From the cell containing the given text, extract its center point as (x, y) coordinate. 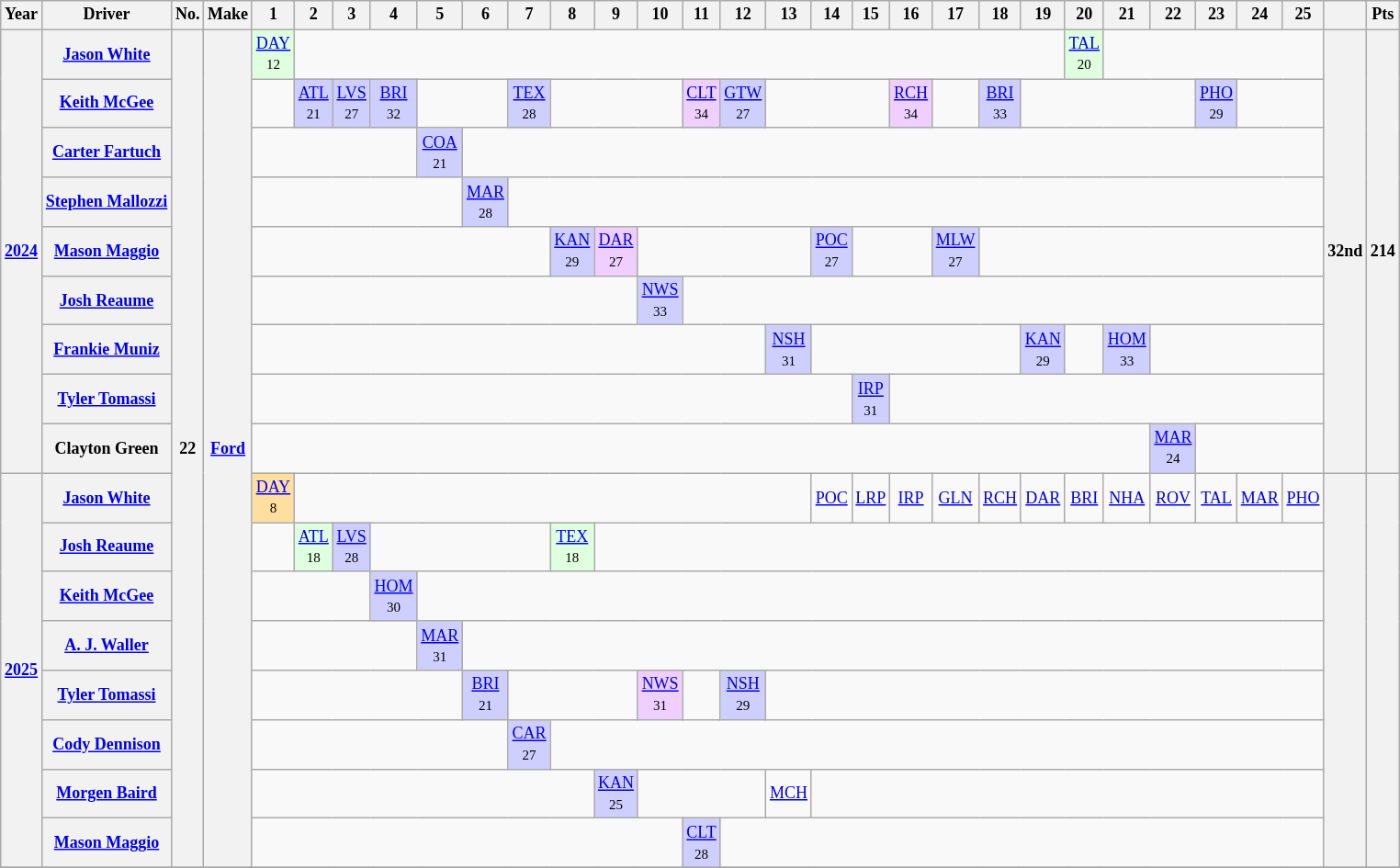
6 (486, 15)
MLW27 (955, 252)
ATL21 (313, 104)
DAR (1043, 498)
COA21 (440, 152)
15 (871, 15)
Make (228, 15)
BRI32 (393, 104)
BRI33 (1000, 104)
BRI21 (486, 695)
2025 (22, 671)
9 (616, 15)
LVS28 (351, 547)
23 (1216, 15)
11 (702, 15)
Morgen Baird (107, 794)
4 (393, 15)
Carter Fartuch (107, 152)
ROV (1173, 498)
1 (273, 15)
CAR27 (529, 744)
IRP31 (871, 400)
10 (660, 15)
PHO (1303, 498)
RCH (1000, 498)
ATL18 (313, 547)
8 (572, 15)
214 (1383, 252)
Pts (1383, 15)
A. J. Waller (107, 646)
7 (529, 15)
MAR31 (440, 646)
POC (831, 498)
CLT34 (702, 104)
LVS27 (351, 104)
Year (22, 15)
24 (1259, 15)
RCH34 (911, 104)
2 (313, 15)
LRP (871, 498)
DAY12 (273, 54)
Stephen Mallozzi (107, 202)
32nd (1345, 252)
Frankie Muniz (107, 350)
MAR24 (1173, 448)
5 (440, 15)
Ford (228, 448)
TEX18 (572, 547)
BRI (1084, 498)
MCH (789, 794)
MAR28 (486, 202)
Cody Dennison (107, 744)
KAN25 (616, 794)
25 (1303, 15)
NWS33 (660, 300)
18 (1000, 15)
PHO29 (1216, 104)
DAR27 (616, 252)
16 (911, 15)
TAL (1216, 498)
GTW27 (743, 104)
12 (743, 15)
19 (1043, 15)
NSH31 (789, 350)
HOM33 (1126, 350)
2024 (22, 252)
Clayton Green (107, 448)
13 (789, 15)
21 (1126, 15)
TEX28 (529, 104)
GLN (955, 498)
NSH29 (743, 695)
3 (351, 15)
IRP (911, 498)
Driver (107, 15)
CLT28 (702, 843)
NHA (1126, 498)
POC27 (831, 252)
14 (831, 15)
MAR (1259, 498)
20 (1084, 15)
TAL20 (1084, 54)
DAY8 (273, 498)
17 (955, 15)
No. (187, 15)
NWS31 (660, 695)
HOM30 (393, 596)
